From the cell containing the given text, extract its center point as [X, Y] coordinate. 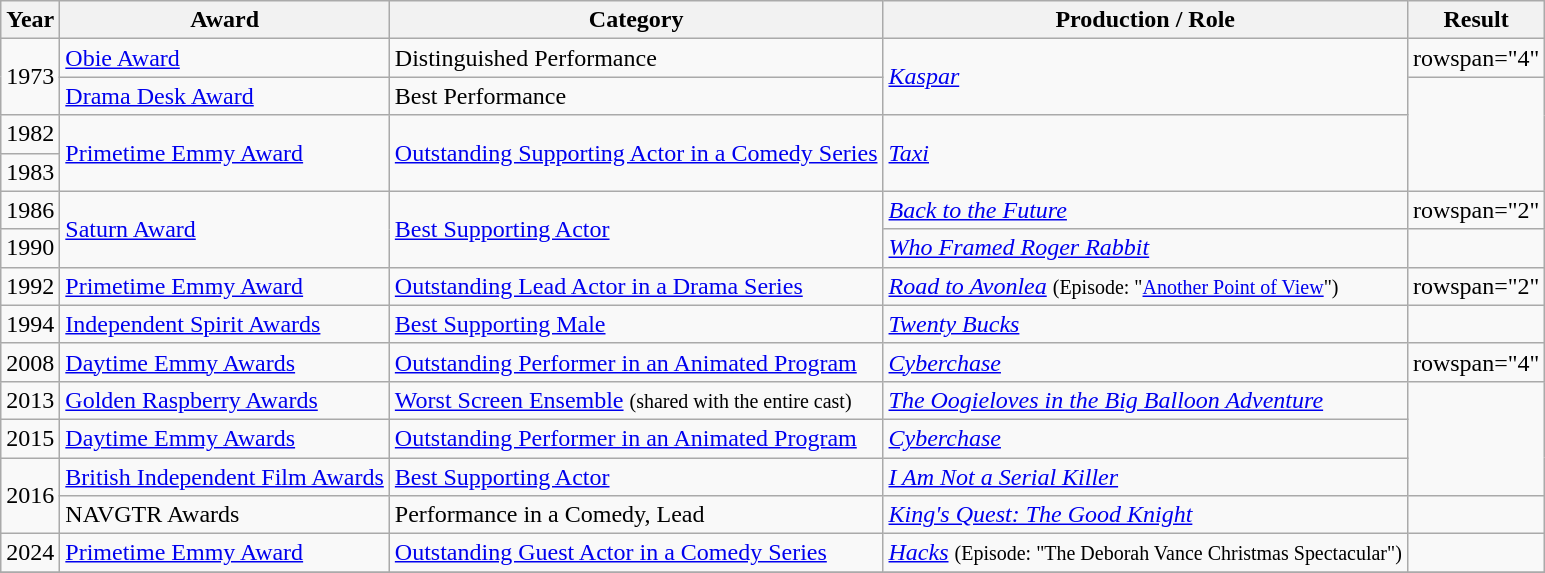
2024 [30, 553]
Saturn Award [225, 229]
1982 [30, 134]
Distinguished Performance [636, 58]
Road to Avonlea (Episode: "Another Point of View") [1145, 286]
1994 [30, 324]
Performance in a Comedy, Lead [636, 515]
Independent Spirit Awards [225, 324]
Twenty Bucks [1145, 324]
Back to the Future [1145, 210]
Result [1476, 20]
1973 [30, 77]
Drama Desk Award [225, 96]
British Independent Film Awards [225, 477]
Category [636, 20]
Obie Award [225, 58]
King's Quest: The Good Knight [1145, 515]
2013 [30, 400]
2015 [30, 438]
Taxi [1145, 153]
Outstanding Guest Actor in a Comedy Series [636, 553]
Outstanding Lead Actor in a Drama Series [636, 286]
1983 [30, 172]
Golden Raspberry Awards [225, 400]
Outstanding Supporting Actor in a Comedy Series [636, 153]
Kaspar [1145, 77]
Who Framed Roger Rabbit [1145, 248]
Worst Screen Ensemble (shared with the entire cast) [636, 400]
2016 [30, 496]
1986 [30, 210]
I Am Not a Serial Killer [1145, 477]
Hacks (Episode: "The Deborah Vance Christmas Spectacular") [1145, 553]
Year [30, 20]
1990 [30, 248]
NAVGTR Awards [225, 515]
2008 [30, 362]
1992 [30, 286]
The Oogieloves in the Big Balloon Adventure [1145, 400]
Production / Role [1145, 20]
Best Performance [636, 96]
Best Supporting Male [636, 324]
Award [225, 20]
